Output the [x, y] coordinate of the center of the cell containing the given text.  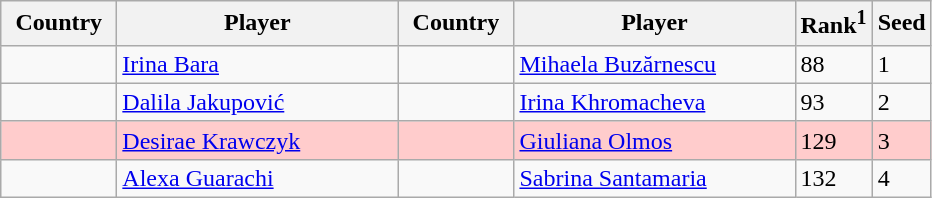
132 [834, 178]
2 [902, 102]
Desirae Krawczyk [258, 140]
88 [834, 64]
Giuliana Olmos [654, 140]
Mihaela Buzărnescu [654, 64]
129 [834, 140]
Dalila Jakupović [258, 102]
Sabrina Santamaria [654, 178]
Rank1 [834, 24]
93 [834, 102]
1 [902, 64]
Alexa Guarachi [258, 178]
Irina Khromacheva [654, 102]
Irina Bara [258, 64]
Seed [902, 24]
4 [902, 178]
3 [902, 140]
